Provide the (x, y) coordinate of the cell's center where the given text is located.  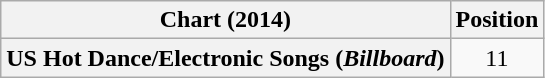
US Hot Dance/Electronic Songs (Billboard) (226, 58)
Position (497, 20)
Chart (2014) (226, 20)
11 (497, 58)
